Pinpoint the cell where the given text exists, returning its [X, Y] midpoint coordinate. 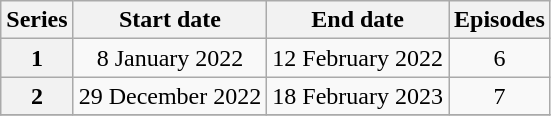
Start date [170, 20]
6 [499, 58]
29 December 2022 [170, 96]
8 January 2022 [170, 58]
7 [499, 96]
2 [37, 96]
18 February 2023 [358, 96]
12 February 2022 [358, 58]
Episodes [499, 20]
End date [358, 20]
1 [37, 58]
Series [37, 20]
